Determine the (X, Y) coordinate at the center of the cell enclosing the given text.  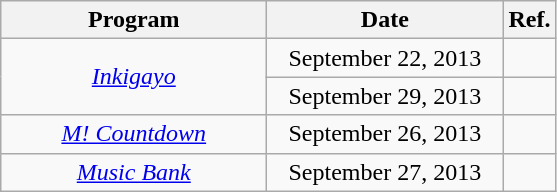
September 22, 2013 (385, 58)
M! Countdown (134, 134)
September 29, 2013 (385, 96)
Program (134, 20)
September 27, 2013 (385, 172)
Ref. (530, 20)
Music Bank (134, 172)
Date (385, 20)
Inkigayo (134, 77)
September 26, 2013 (385, 134)
